Scan for the cell matching the given text and deliver its [x, y] coordinate at center. 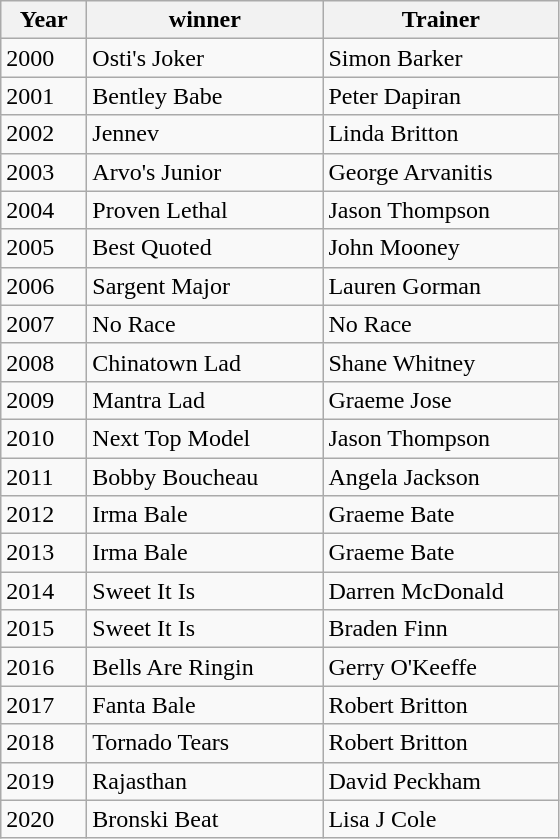
Angela Jackson [441, 477]
Graeme Jose [441, 400]
2003 [44, 172]
2020 [44, 819]
Next Top Model [205, 438]
Proven Lethal [205, 210]
Best Quoted [205, 248]
2005 [44, 248]
Rajasthan [205, 781]
Shane Whitney [441, 362]
David Peckham [441, 781]
2001 [44, 96]
Trainer [441, 20]
2012 [44, 515]
Darren McDonald [441, 591]
Bobby Boucheau [205, 477]
Fanta Bale [205, 705]
Chinatown Lad [205, 362]
2002 [44, 134]
Lauren Gorman [441, 286]
2010 [44, 438]
2004 [44, 210]
winner [205, 20]
Peter Dapiran [441, 96]
2008 [44, 362]
Gerry O'Keeffe [441, 667]
2009 [44, 400]
2013 [44, 553]
2011 [44, 477]
2007 [44, 324]
Bells Are Ringin [205, 667]
Braden Finn [441, 629]
Year [44, 20]
Tornado Tears [205, 743]
2014 [44, 591]
2016 [44, 667]
Lisa J Cole [441, 819]
Mantra Lad [205, 400]
2000 [44, 58]
Arvo's Junior [205, 172]
George Arvanitis [441, 172]
2015 [44, 629]
2019 [44, 781]
2006 [44, 286]
2018 [44, 743]
2017 [44, 705]
Jennev [205, 134]
Bentley Babe [205, 96]
Simon Barker [441, 58]
Bronski Beat [205, 819]
John Mooney [441, 248]
Osti's Joker [205, 58]
Linda Britton [441, 134]
Sargent Major [205, 286]
